Pinpoint the cell where the given text exists, returning its [x, y] midpoint coordinate. 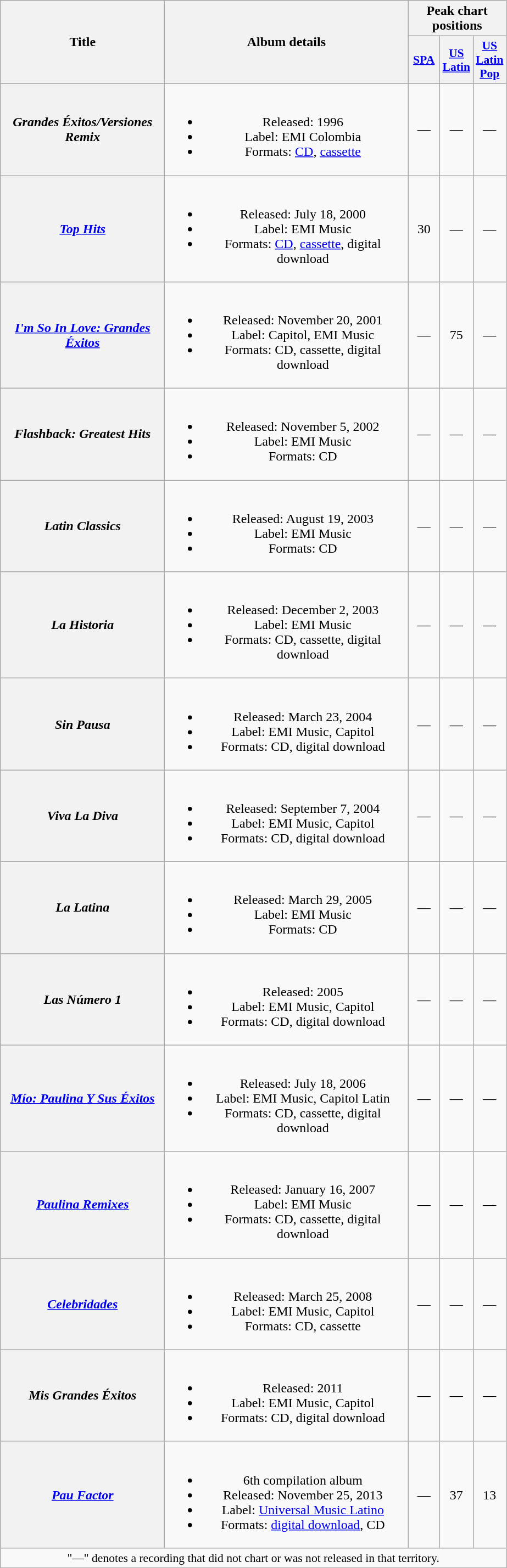
13 [490, 1494]
Released: March 29, 2005Label: EMI MusicFormats: CD [287, 908]
Viva La Diva [82, 816]
Released: July 18, 2006Label: EMI Music, Capitol LatinFormats: CD, cassette, digital download [287, 1098]
Released: November 20, 2001Label: Capitol, EMI MusicFormats: CD, cassette, digital download [287, 335]
Released: August 19, 2003Label: EMI MusicFormats: CD [287, 526]
SPA [424, 60]
Pau Factor [82, 1494]
Latin Classics [82, 526]
Peak chart positions [457, 19]
Released: March 25, 2008Label: EMI Music, CapitolFormats: CD, cassette [287, 1304]
37 [457, 1494]
Paulina Remixes [82, 1205]
Top Hits [82, 229]
Title [82, 42]
Released: November 5, 2002Label: EMI MusicFormats: CD [287, 435]
Released: 2005Label: EMI Music, CapitolFormats: CD, digital download [287, 999]
Album details [287, 42]
Grandes Éxitos/Versiones Remix [82, 130]
Released: December 2, 2003Label: EMI MusicFormats: CD, cassette, digital download [287, 625]
Las Número 1 [82, 999]
Flashback: Greatest Hits [82, 435]
Sin Pausa [82, 724]
Mío: Paulina Y Sus Éxitos [82, 1098]
US Latin Pop [490, 60]
Released: 2011Label: EMI Music, CapitolFormats: CD, digital download [287, 1395]
La Historia [82, 625]
Released: January 16, 2007Label: EMI MusicFormats: CD, cassette, digital download [287, 1205]
"—" denotes a recording that did not chart or was not released in that territory. [254, 1558]
Released: March 23, 2004Label: EMI Music, CapitolFormats: CD, digital download [287, 724]
Released: September 7, 2004Label: EMI Music, CapitolFormats: CD, digital download [287, 816]
6th compilation albumReleased: November 25, 2013Label: Universal Music LatinoFormats: digital download, CD [287, 1494]
US Latin [457, 60]
30 [424, 229]
Celebridades [82, 1304]
Released: 1996Label: EMI ColombiaFormats: CD, cassette [287, 130]
La Latina [82, 908]
75 [457, 335]
Mis Grandes Éxitos [82, 1395]
I'm So In Love: Grandes Éxitos [82, 335]
Released: July 18, 2000Label: EMI MusicFormats: CD, cassette, digital download [287, 229]
